Pinpoint the cell where the given text exists, returning its [x, y] midpoint coordinate. 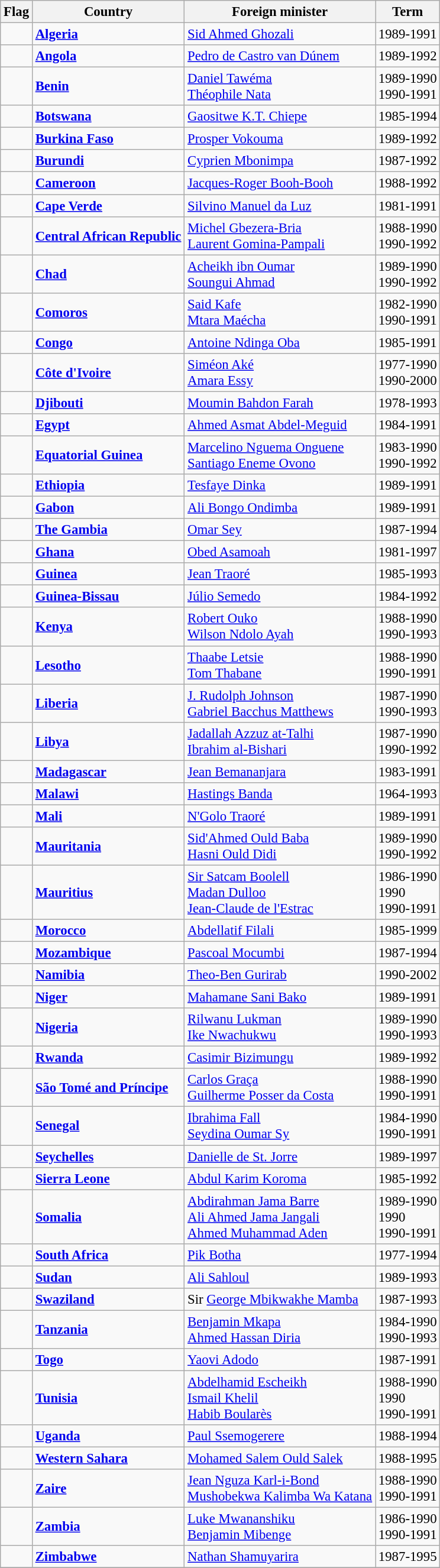
Congo [108, 342]
Antoine Ndinga Oba [280, 342]
Hastings Banda [280, 794]
Abdul Karim Koroma [280, 1178]
Moumin Bahdon Farah [280, 403]
Namibia [108, 975]
1990-2002 [408, 975]
1981-1997 [408, 552]
Country [108, 12]
Tanzania [108, 1329]
Nigeria [108, 1028]
1986-19901990-1991 [408, 1527]
1985-1994 [408, 116]
Omar Sey [280, 530]
Togo [108, 1360]
Abdirahman Jama BarreAli Ahmed Jama JangaliAhmed Muhammad Aden [280, 1217]
Liberia [108, 704]
1987-1992 [408, 161]
1989-19901990-1993 [408, 1028]
Flag [17, 12]
1989-199019901990-1991 [408, 1217]
Benjamin MkapaAhmed Hassan Diria [280, 1329]
Abdelhamid EscheikhIsmail KhelilHabib Boularès [280, 1398]
Sierra Leone [108, 1178]
Casimir Bizimungu [280, 1058]
Abdellatif Filali [280, 931]
Zimbabwe [108, 1557]
1988-199019901990-1991 [408, 1398]
Egypt [108, 425]
1989-19901990-1991 [408, 86]
Jacques-Roger Booh-Booh [280, 183]
1985-1999 [408, 931]
Cyprien Mbonimpa [280, 161]
1983-1991 [408, 772]
1989-1997 [408, 1156]
1981-1991 [408, 206]
Term [408, 12]
Angola [108, 56]
Luke MwananshikuBenjamin Mibenge [280, 1527]
Danielle de St. Jorre [280, 1156]
The Gambia [108, 530]
Western Sahara [108, 1459]
Niger [108, 997]
Thaabe LetsieTom Thabane [280, 665]
1987-1993 [408, 1300]
1984-1992 [408, 597]
Benin [108, 86]
Siméon AkéAmara Essy [280, 372]
Tesfaye Dinka [280, 485]
Jean Nguza Karl-i-BondMushobekwa Kalimba Wa Katana [280, 1489]
1984-19901990-1991 [408, 1126]
Botswana [108, 116]
Guinea [108, 574]
Pik Botha [280, 1255]
Jean Bemananjara [280, 772]
Yaovi Adodo [280, 1360]
Ibrahima FallSeydina Oumar Sy [280, 1126]
Gabon [108, 508]
1985-1992 [408, 1178]
Equatorial Guinea [108, 455]
1985-1991 [408, 342]
Mahamane Sani Bako [280, 997]
Chad [108, 274]
Sir George Mbikwakhe Mamba [280, 1300]
Guinea-Bissau [108, 597]
Mauritius [108, 892]
Zaire [108, 1489]
1987-19901990-1992 [408, 741]
Sir Satcam BoolellMadan DullooJean-Claude de l'Estrac [280, 892]
Libya [108, 741]
Jean Traoré [280, 574]
Senegal [108, 1126]
Ali Bongo Ondimba [280, 508]
1986-199019901990-1991 [408, 892]
Cameroon [108, 183]
Sid'Ahmed Ould Baba Hasni Ould Didi [280, 847]
1964-1993 [408, 794]
Djibouti [108, 403]
Paul Ssemogerere [280, 1436]
Nathan Shamuyarira [280, 1557]
Zambia [108, 1527]
1988-19901990-1993 [408, 627]
Sid Ahmed Ghozali [280, 34]
Côte d'Ivoire [108, 372]
South Africa [108, 1255]
Gaositwe K.T. Chiepe [280, 116]
Ahmed Asmat Abdel-Meguid [280, 425]
Lesotho [108, 665]
Obed Asamoah [280, 552]
1978-1993 [408, 403]
Mauritania [108, 847]
1988-1995 [408, 1459]
Madagascar [108, 772]
Mohamed Salem Ould Salek [280, 1459]
Ethiopia [108, 485]
Michel Gbezera-BriaLaurent Gomina-Pampali [280, 235]
Seychelles [108, 1156]
São Tomé and Príncipe [108, 1088]
Pascoal Mocumbi [280, 953]
Rilwanu LukmanIke Nwachukwu [280, 1028]
Carlos GraçaGuilherme Posser da Costa [280, 1088]
Júlio Semedo [280, 597]
Foreign minister [280, 12]
Rwanda [108, 1058]
Malawi [108, 794]
1988-1994 [408, 1436]
1985-1993 [408, 574]
1989-1993 [408, 1277]
1987-19901990-1993 [408, 704]
Burkina Faso [108, 139]
1984-19901990-1993 [408, 1329]
J. Rudolph JohnsonGabriel Bacchus Matthews [280, 704]
Said KafeMtara Maécha [280, 312]
Algeria [108, 34]
1977-1994 [408, 1255]
Uganda [108, 1436]
Morocco [108, 931]
1987-1991 [408, 1360]
Mali [108, 816]
Central African Republic [108, 235]
Somalia [108, 1217]
Sudan [108, 1277]
Cape Verde [108, 206]
Jadallah Azzuz at-TalhiIbrahim al-Bishari [280, 741]
1988-1992 [408, 183]
1982-19901990-1991 [408, 312]
Tunisia [108, 1398]
Swaziland [108, 1300]
Kenya [108, 627]
1977-19901990-2000 [408, 372]
N'Golo Traoré [280, 816]
Silvino Manuel da Luz [280, 206]
1988-19901990-1992 [408, 235]
Pedro de Castro van Dúnem [280, 56]
1987-1995 [408, 1557]
Ghana [108, 552]
1984-1991 [408, 425]
1983-19901990-1992 [408, 455]
Ali Sahloul [280, 1277]
Theo-Ben Gurirab [280, 975]
Daniel TawémaThéophile Nata [280, 86]
Acheikh ibn OumarSoungui Ahmad [280, 274]
Prosper Vokouma [280, 139]
Comoros [108, 312]
Marcelino Nguema OngueneSantiago Eneme Ovono [280, 455]
Mozambique [108, 953]
Burundi [108, 161]
Robert OukoWilson Ndolo Ayah [280, 627]
